Identify which cell holds the provided text, then report its [x, y] central coordinate. 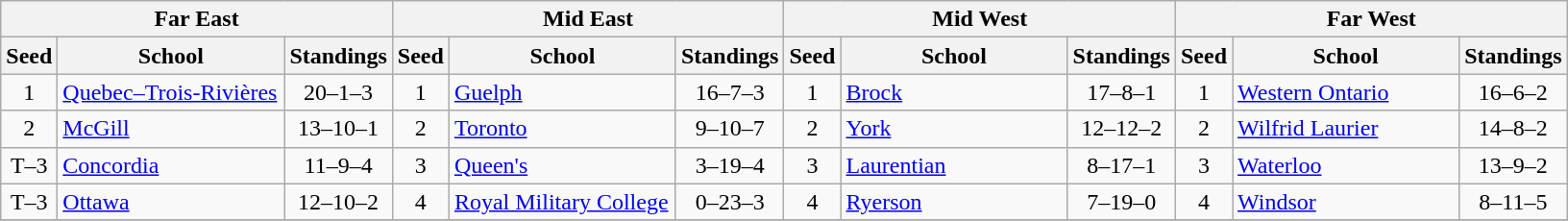
3–19–4 [729, 165]
Western Ontario [1346, 92]
0–23–3 [729, 202]
12–12–2 [1121, 129]
Guelph [562, 92]
Wilfrid Laurier [1346, 129]
13–9–2 [1513, 165]
11–9–4 [338, 165]
12–10–2 [338, 202]
Waterloo [1346, 165]
Concordia [171, 165]
16–7–3 [729, 92]
Brock [954, 92]
13–10–1 [338, 129]
Windsor [1346, 202]
9–10–7 [729, 129]
14–8–2 [1513, 129]
Quebec–Trois-Rivières [171, 92]
Far East [197, 19]
Ryerson [954, 202]
Toronto [562, 129]
Laurentian [954, 165]
7–19–0 [1121, 202]
McGill [171, 129]
20–1–3 [338, 92]
Royal Military College [562, 202]
York [954, 129]
8–11–5 [1513, 202]
Mid West [980, 19]
8–17–1 [1121, 165]
Mid East [588, 19]
Far West [1371, 19]
Queen's [562, 165]
Ottawa [171, 202]
17–8–1 [1121, 92]
16–6–2 [1513, 92]
